Determine the (X, Y) coordinate at the center of the cell enclosing the given text.  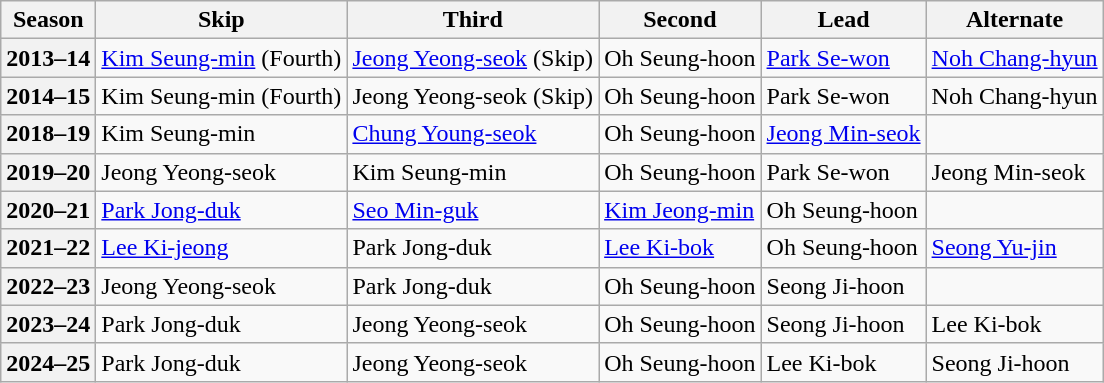
Season (48, 20)
2018–19 (48, 134)
2019–20 (48, 172)
2022–23 (48, 286)
2020–21 (48, 210)
Chung Young-seok (473, 134)
Seong Yu-jin (1014, 248)
Alternate (1014, 20)
Lee Ki-jeong (222, 248)
2024–25 (48, 362)
Skip (222, 20)
2014–15 (48, 96)
2013–14 (48, 58)
2023–24 (48, 324)
Lead (844, 20)
Third (473, 20)
Seo Min-guk (473, 210)
Kim Jeong-min (680, 210)
2021–22 (48, 248)
Second (680, 20)
